Return the [x, y] coordinate for the center point of the cell that contains the specified text.  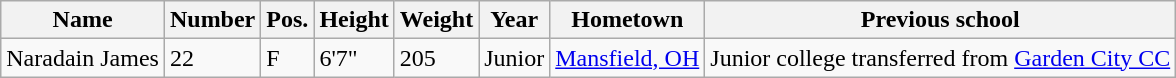
Naradain James [83, 58]
Previous school [940, 20]
Junior [514, 58]
Mansfield, OH [628, 58]
Pos. [288, 20]
6'7" [354, 58]
Height [354, 20]
Junior college transferred from Garden City CC [940, 58]
22 [212, 58]
205 [436, 58]
Hometown [628, 20]
Name [83, 20]
Number [212, 20]
F [288, 58]
Year [514, 20]
Weight [436, 20]
